Locate the cell with the specified text and output its (X, Y) center coordinate. 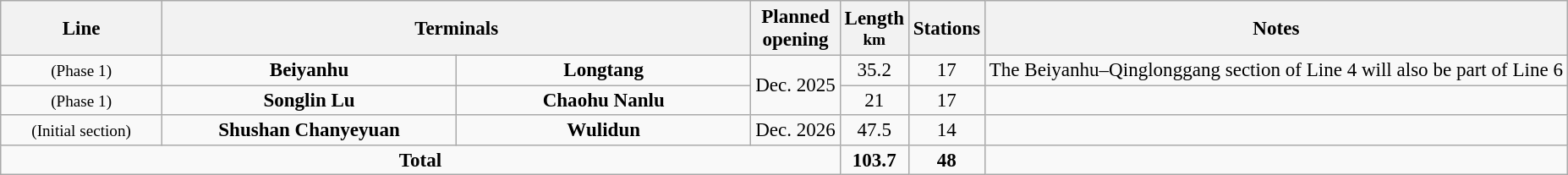
Beiyanhu (309, 71)
21 (874, 100)
Plannedopening (795, 29)
Line (81, 29)
Dec. 2026 (795, 130)
Longtang (604, 71)
Songlin Lu (309, 100)
35.2 (874, 71)
48 (946, 161)
47.5 (874, 130)
Shushan Chanyeyuan (309, 130)
Lengthkm (874, 29)
Total (420, 161)
Dec. 2025 (795, 86)
Wulidun (604, 130)
The Beiyanhu–Qinglonggang section of Line 4 will also be part of Line 6 (1275, 71)
14 (946, 130)
Chaohu Nanlu (604, 100)
Notes (1275, 29)
Stations (946, 29)
(Initial section) (81, 130)
Terminals (456, 29)
103.7 (874, 161)
